Determine the [X, Y] coordinate at the center of the cell enclosing the given text.  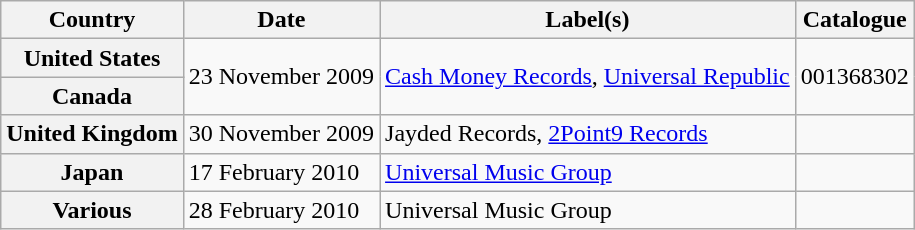
Various [92, 210]
Country [92, 20]
United Kingdom [92, 134]
Cash Money Records, Universal Republic [588, 77]
30 November 2009 [281, 134]
23 November 2009 [281, 77]
Catalogue [854, 20]
Japan [92, 172]
Label(s) [588, 20]
28 February 2010 [281, 210]
Canada [92, 96]
17 February 2010 [281, 172]
Date [281, 20]
Jayded Records, 2Point9 Records [588, 134]
001368302 [854, 77]
United States [92, 58]
